Return [X, Y] of the center of cell containing provided text 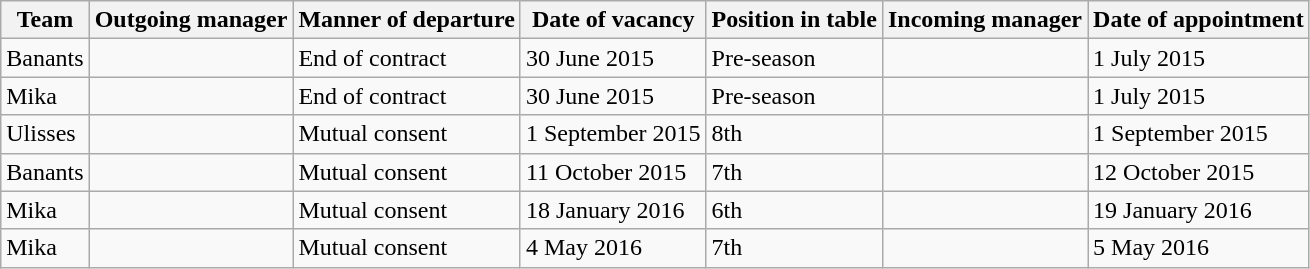
6th [794, 210]
19 January 2016 [1199, 210]
Date of appointment [1199, 20]
Position in table [794, 20]
Team [45, 20]
8th [794, 134]
5 May 2016 [1199, 248]
18 January 2016 [613, 210]
Manner of departure [406, 20]
Date of vacancy [613, 20]
12 October 2015 [1199, 172]
Ulisses [45, 134]
11 October 2015 [613, 172]
4 May 2016 [613, 248]
Incoming manager [984, 20]
Outgoing manager [191, 20]
